Locate the cell with the specified text and output its [x, y] center coordinate. 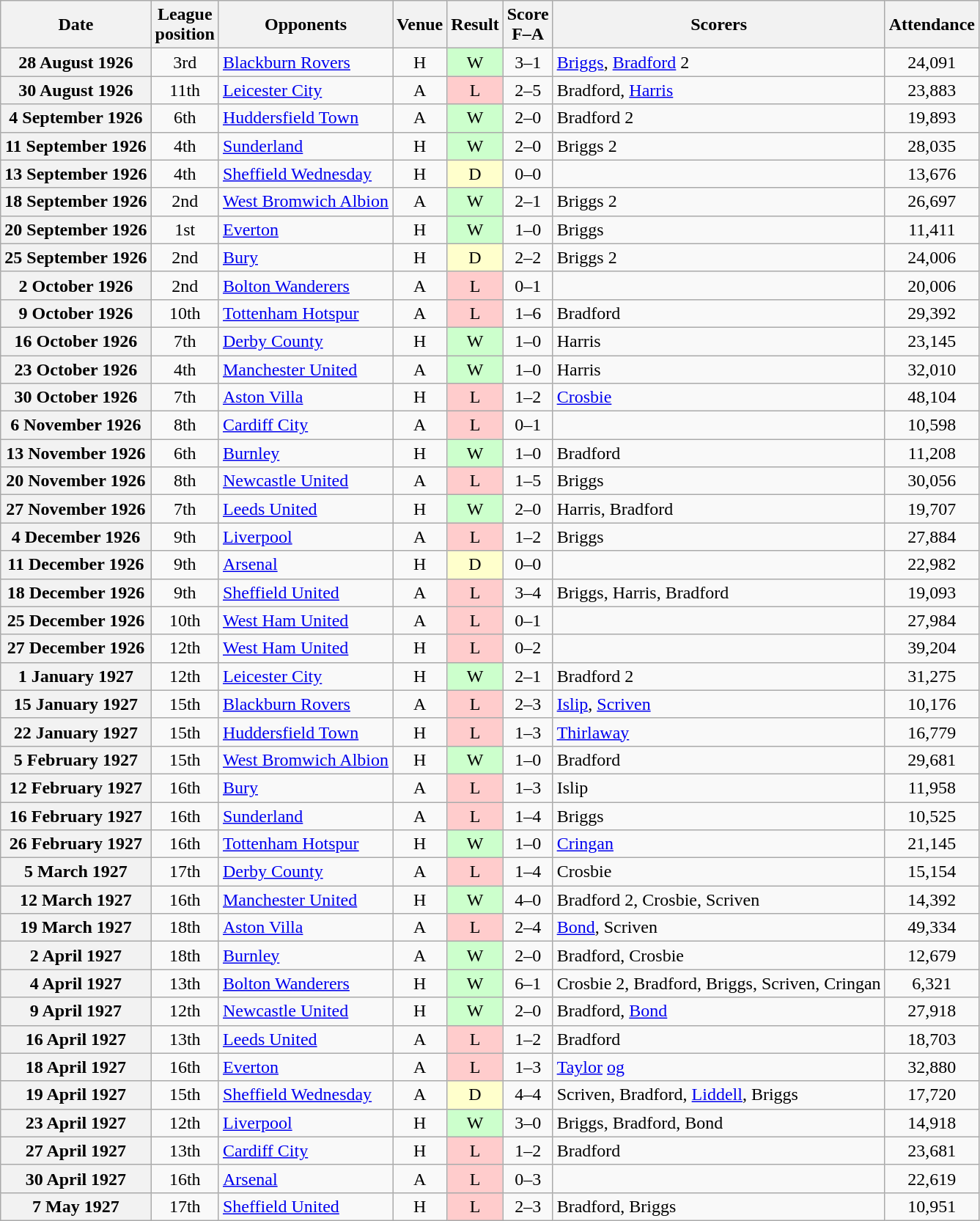
18 April 1927 [76, 1067]
0–3 [528, 1178]
2–4 [528, 928]
Leagueposition [185, 25]
3–0 [528, 1123]
17,720 [932, 1095]
4 April 1927 [76, 983]
27 November 1926 [76, 509]
Bond, Scriven [718, 928]
Taylor og [718, 1067]
3–4 [528, 593]
Islip, Scriven [718, 704]
Scriven, Bradford, Liddell, Briggs [718, 1095]
30 August 1926 [76, 90]
19 March 1927 [76, 928]
3rd [185, 62]
Briggs, Bradford 2 [718, 62]
12 March 1927 [76, 900]
28 August 1926 [76, 62]
30 October 1926 [76, 397]
4–0 [528, 900]
Islip [718, 788]
19,893 [932, 118]
26,697 [932, 202]
11 September 1926 [76, 146]
16 February 1927 [76, 816]
12,679 [932, 956]
27,884 [932, 537]
25 December 1926 [76, 620]
13,676 [932, 174]
12 February 1927 [76, 788]
9 October 1926 [76, 313]
10,598 [932, 425]
3–1 [528, 62]
Bradford, Briggs [718, 1206]
10,951 [932, 1206]
19,093 [932, 593]
Venue [420, 25]
27 December 1926 [76, 648]
27,984 [932, 620]
11,958 [932, 788]
2–5 [528, 90]
30 April 1927 [76, 1178]
7 May 1927 [76, 1206]
1–5 [528, 481]
29,392 [932, 313]
Bradford, Bond [718, 1011]
10,525 [932, 816]
Bradford 2, Crosbie, Scriven [718, 900]
1–6 [528, 313]
11,411 [932, 230]
Cringan [718, 844]
2 October 1926 [76, 285]
39,204 [932, 648]
6–1 [528, 983]
24,091 [932, 62]
19 April 1927 [76, 1095]
0–2 [528, 648]
18 September 1926 [76, 202]
23 October 1926 [76, 369]
48,104 [932, 397]
Bradford, Crosbie [718, 956]
18,703 [932, 1039]
Crosbie 2, Bradford, Briggs, Scriven, Cringan [718, 983]
23,145 [932, 341]
23,883 [932, 90]
49,334 [932, 928]
15,154 [932, 872]
ScoreF–A [528, 25]
6,321 [932, 983]
16,779 [932, 732]
32,010 [932, 369]
27,918 [932, 1011]
31,275 [932, 676]
13 November 1926 [76, 453]
22,619 [932, 1178]
28,035 [932, 146]
11 December 1926 [76, 565]
Briggs, Harris, Bradford [718, 593]
4 December 1926 [76, 537]
Bradford, Harris [718, 90]
Briggs, Bradford, Bond [718, 1123]
22,982 [932, 565]
1st [185, 230]
11th [185, 90]
20 November 1926 [76, 481]
24,006 [932, 257]
23 April 1927 [76, 1123]
20,006 [932, 285]
22 January 1927 [76, 732]
14,918 [932, 1123]
4–4 [528, 1095]
26 February 1927 [76, 844]
21,145 [932, 844]
16 October 1926 [76, 341]
29,681 [932, 760]
32,880 [932, 1067]
2–2 [528, 257]
6 November 1926 [76, 425]
Date [76, 25]
1 January 1927 [76, 676]
10,176 [932, 704]
2 April 1927 [76, 956]
Attendance [932, 25]
4 September 1926 [76, 118]
15 January 1927 [76, 704]
5 February 1927 [76, 760]
9 April 1927 [76, 1011]
14,392 [932, 900]
11,208 [932, 453]
Result [475, 25]
16 April 1927 [76, 1039]
13 September 1926 [76, 174]
Thirlaway [718, 732]
20 September 1926 [76, 230]
19,707 [932, 509]
5 March 1927 [76, 872]
23,681 [932, 1151]
Scorers [718, 25]
Harris, Bradford [718, 509]
30,056 [932, 481]
Opponents [305, 25]
25 September 1926 [76, 257]
27 April 1927 [76, 1151]
18 December 1926 [76, 593]
